Locate the cell with the specified text and output its [x, y] center coordinate. 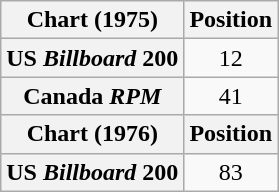
Canada RPM [92, 96]
12 [231, 58]
Chart (1975) [92, 20]
Chart (1976) [92, 134]
41 [231, 96]
83 [231, 172]
